Detect which cell encompasses the target text, then output its (X, Y) center coordinate. 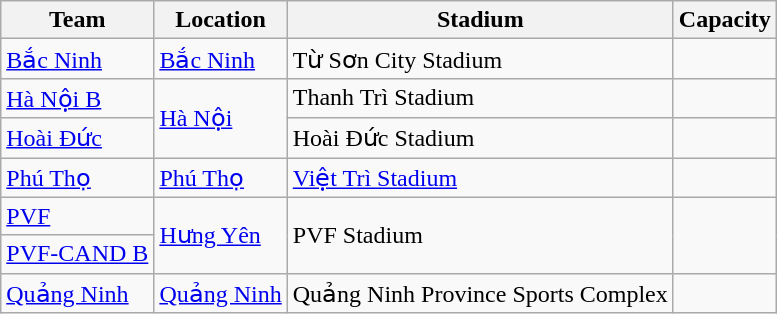
Hà Nội B (78, 98)
Hưng Yên (220, 235)
Quảng Ninh Province Sports Complex (480, 293)
Hoài Đức Stadium (480, 138)
Hoài Đức (78, 138)
PVF-CAND B (78, 254)
PVF Stadium (480, 235)
Stadium (480, 20)
Thanh Trì Stadium (480, 98)
Việt Trì Stadium (480, 178)
Từ Sơn City Stadium (480, 59)
Team (78, 20)
Capacity (724, 20)
PVF (78, 216)
Location (220, 20)
Hà Nội (220, 118)
